Extract the (X, Y) coordinate from the center of the cell holding the provided text.  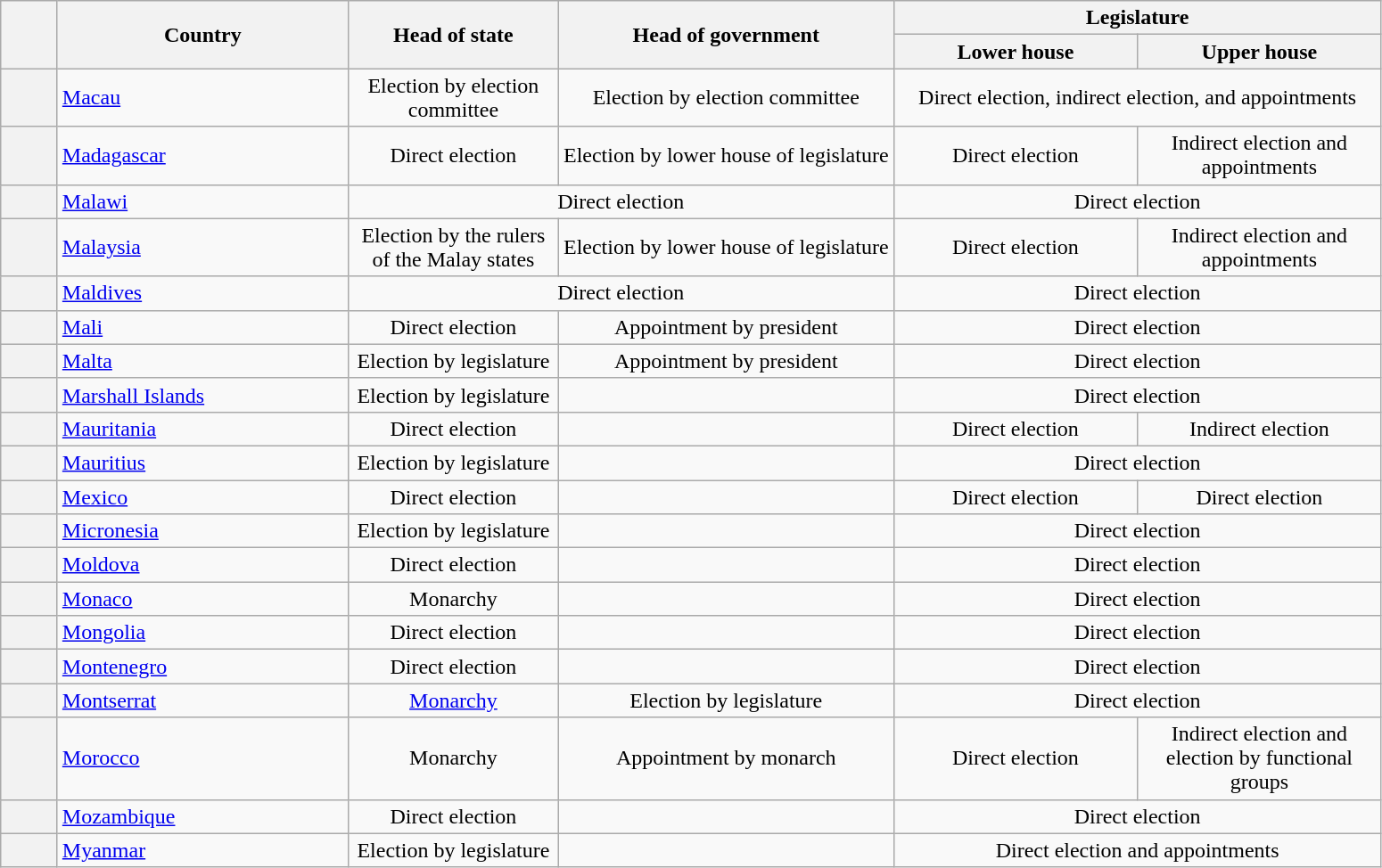
Macau (202, 98)
Direct election and appointments (1138, 850)
Mexico (202, 496)
Mauritania (202, 429)
Monaco (202, 599)
Myanmar (202, 850)
Mongolia (202, 633)
Appointment by monarch (726, 758)
Moldova (202, 565)
Lower house (1016, 52)
Mauritius (202, 463)
Country (202, 35)
Election by the rulers of the Malay states (453, 248)
Upper house (1260, 52)
Morocco (202, 758)
Micronesia (202, 531)
Maldives (202, 293)
Madagascar (202, 155)
Mali (202, 327)
Marshall Islands (202, 395)
Malta (202, 361)
Malaysia (202, 248)
Head of government (726, 35)
Legislature (1138, 18)
Direct election, indirect election, and appointments (1138, 98)
Mozambique (202, 816)
Indirect election and election by functional groups (1260, 758)
Montserrat (202, 700)
Malawi (202, 201)
Montenegro (202, 667)
Head of state (453, 35)
Indirect election (1260, 429)
